Find where the given text appears and provide that cell's center as (X, Y) coordinate. 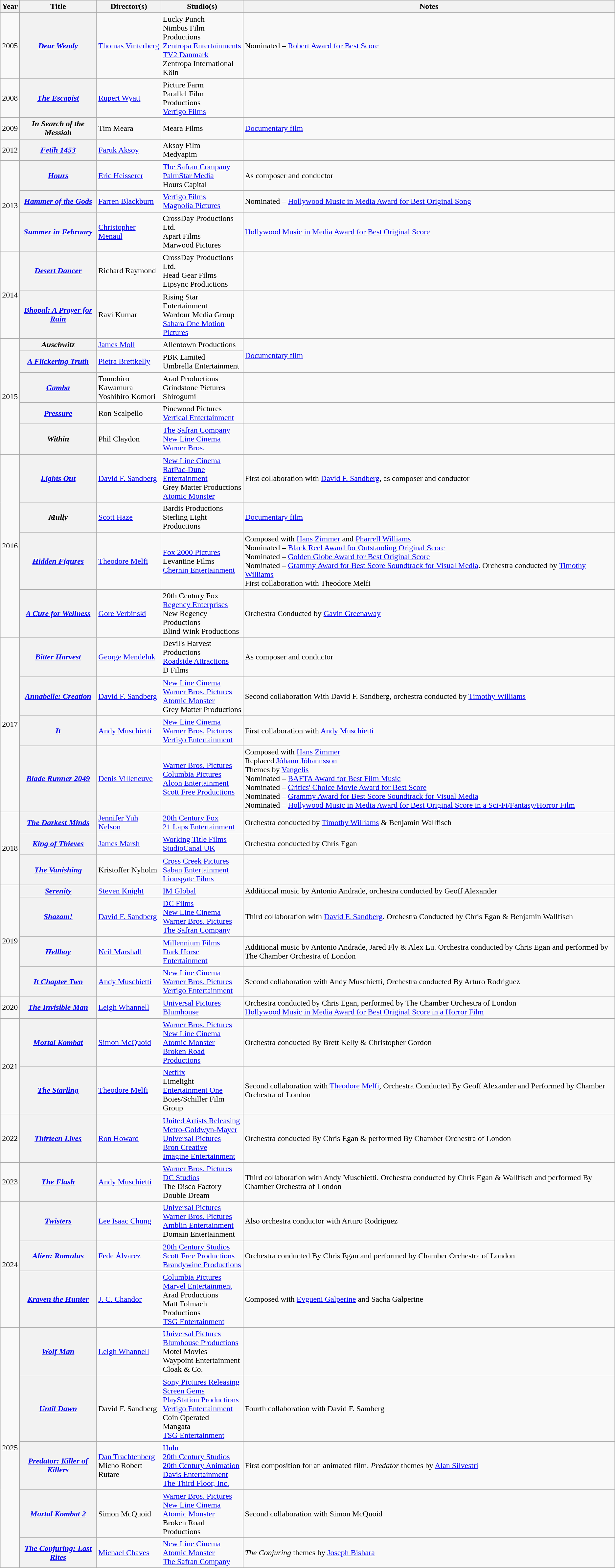
2014 (10, 295)
Fourth collaboration with David F. Samberg (429, 1409)
2013 (10, 206)
Within (58, 439)
2018 (10, 848)
In Search of the Messiah (58, 128)
Dear Wendy (58, 46)
NetflixLimelightEntertainment OneBoies/Schiller Film Group (202, 1090)
CrossDay Productions Ltd.Apart FilmsMarwood Pictures (202, 231)
Orchestra conducted By Brett Kelly & Christopher Gordon (429, 1042)
Also orchestra conductor with Arturo Rodriguez (429, 1221)
Summer in February (58, 231)
2008 (10, 98)
Farren Blackburn (129, 201)
PBK LimitedUmbrella Entertainment (202, 362)
Universal PicturesBlumhouse (202, 1008)
Thomas Vinterberg (129, 46)
Neil Marshall (129, 951)
Auschwitz (58, 344)
CrossDay Productions Ltd.Head Gear FilmsLipsync Productions (202, 271)
Pietra Brettkelly (129, 362)
2017 (10, 725)
Phil Claydon (129, 439)
2023 (10, 1182)
A Flickering Truth (58, 362)
Scott Haze (129, 517)
20th Century StudiosScott Free ProductionsBrandywine Productions (202, 1256)
Shazam! (58, 916)
The Vanishing (58, 869)
Title (58, 7)
Columbia PicturesMarvel EntertainmentArad ProductionsMatt Tolmach ProductionsTSG Entertainment (202, 1299)
Bhopal: A Prayer for Rain (58, 314)
Desert Dancer (58, 271)
Picture FarmParallel Film ProductionsVertigo Films (202, 98)
Mully (58, 517)
Twisters (58, 1221)
Hammer of the Gods (58, 201)
Ron Howard (129, 1138)
2024 (10, 1265)
Orchestra Conducted by Gavin Greenaway (429, 613)
Ravi Kumar (129, 314)
Aksoy FilmMedyapim (202, 150)
King of Thieves (58, 843)
Composed with Evgueni Galperine and Sacha Galperine (429, 1299)
Director(s) (129, 7)
New Line CinemaAtomic MonsterThe Safran Company (202, 1553)
Third collaboration with Andy Muschietti. Orchestra conducted by Chris Egan & Wallfisch and performed By Chamber Orchestra of London (429, 1182)
The Escapist (58, 98)
Annabelle: Creation (58, 696)
2015 (10, 396)
Cross Creek PicturesSaban EntertainmentLionsgate Films (202, 869)
Lucky PunchNimbus Film ProductionsZentropa EntertainmentsTV2 DanmarkZentropa International Köln (202, 46)
Orchestra conducted By Chris Egan & performed By Chamber Orchestra of London (429, 1138)
The Darkest Minds (58, 822)
Tomohiro KawamuraYoshihiro Komori (129, 387)
Second collaboration with Simon McQuoid (429, 1513)
Pinewood PicturesVertical Entertainment (202, 414)
Third collaboration with David F. Sandberg. Orchestra Conducted by Chris Egan & Benjamin Wallfisch (429, 916)
Universal PicturesWarner Bros. PicturesAmblin EntertainmentDomain Entertainment (202, 1221)
Bitter Harvest (58, 657)
20th Century FoxRegency EnterprisesNew Regency ProductionsBlind Wink Productions (202, 613)
2016 (10, 546)
Notes (429, 7)
New Line CinemaRatPac-Dune EntertainmentGrey Matter ProductionsAtomic Monster (202, 478)
The Safran CompanyNew Line CinemaWarner Bros. (202, 439)
The Conjuring themes by Joseph Bishara (429, 1553)
Faruk Aksoy (129, 150)
IM Global (202, 891)
Orchestra conducted by Chris Egan (429, 843)
DC FilmsNew Line CinemaWarner Bros. PicturesThe Safran Company (202, 916)
Additional music by Antonio Andrade, Jared Fly & Alex Lu. Orchestra conducted by Chris Egan and performed by The Chamber Orchestra of London (429, 951)
2020 (10, 1008)
Orchestra conducted By Chris Egan and performed by Chamber Orchestra of London (429, 1256)
The Safran CompanyPalmStar MediaHours Capital (202, 176)
Nominated – Hollywood Music in Media Award for Best Original Song (429, 201)
Serenity (58, 891)
Eric Heisserer (129, 176)
Rising Star EntertainmentWardour Media GroupSahara One Motion Pictures (202, 314)
Kraven the Hunter (58, 1299)
Denis Villeneuve (129, 779)
Allentown Productions (202, 344)
Millennium FilmsDark Horse Entertainment (202, 951)
Jennifer Yuh Nelson (129, 822)
Hollywood Music in Media Award for Best Original Score (429, 231)
It Chapter Two (58, 982)
2005 (10, 46)
Gore Verbinski (129, 613)
Tim Meara (129, 128)
Additional music by Antonio Andrade, orchestra conducted by Geoff Alexander (429, 891)
United Artists ReleasingMetro-Goldwyn-MayerUniversal PicturesBron CreativeImagine Entertainment (202, 1138)
Alien: Romulus (58, 1256)
Mortal Kombat (58, 1042)
Fede Álvarez (129, 1256)
Devil's Harvest ProductionsRoadside AttractionsD Films (202, 657)
Arad ProductionsGrindstone PicturesShirogumi (202, 387)
Vertigo FilmsMagnolia Pictures (202, 201)
James Marsh (129, 843)
2012 (10, 150)
Kristoffer Nyholm (129, 869)
Predator: Killer of Killers (58, 1465)
Fetih 1453 (58, 150)
Rupert Wyatt (129, 98)
Ron Scalpello (129, 414)
Michael Chaves (129, 1553)
The Conjuring: Last Rites (58, 1553)
First composition for an animated film. Predator themes by Alan Silvestri (429, 1465)
The Starling (58, 1090)
Pressure (58, 414)
Nominated – Robert Award for Best Score (429, 46)
A Cure for Wellness (58, 613)
George Mendeluk (129, 657)
First collaboration with David F. Sandberg, as composer and conductor (429, 478)
Working Title FilmsStudioCanal UK (202, 843)
It (58, 731)
2021 (10, 1066)
The Invisible Man (58, 1008)
Blade Runner 2049 (58, 779)
Studio(s) (202, 7)
Warner Bros. PicturesDC StudiosThe Disco FactoryDouble Dream (202, 1182)
Hours (58, 176)
Fox 2000 PicturesLevantine FilmsChernin Entertainment (202, 561)
The Flash (58, 1182)
Gamba (58, 387)
Lights Out (58, 478)
2019 (10, 941)
Meara Films (202, 128)
Thirteen Lives (58, 1138)
2022 (10, 1138)
Universal PicturesBlumhouse ProductionsMotel MoviesWaypoint EntertainmentCloak & Co. (202, 1352)
J. C. Chandor (129, 1299)
Hellboy (58, 951)
Warner Bros. PicturesColumbia PicturesAlcon EntertainmentScott Free Productions (202, 779)
Second collaboration with Andy Muschietti, Orchestra conducted By Arturo Rodriguez (429, 982)
New Line CinemaWarner Bros. PicturesAtomic MonsterGrey Matter Productions (202, 696)
2025 (10, 1448)
Orchestra conducted by Timothy Williams & Benjamin Wallfisch (429, 822)
Lee Isaac Chung (129, 1221)
Until Dawn (58, 1409)
Year (10, 7)
Dan TrachtenbergMicho Robert Rutare (129, 1465)
Hidden Figures (58, 561)
Wolf Man (58, 1352)
First collaboration with Andy Muschietti (429, 731)
Mortal Kombat 2 (58, 1513)
James Moll (129, 344)
20th Century Fox21 Laps Entertainment (202, 822)
Sony Pictures ReleasingScreen GemsPlayStation ProductionsVertigo EntertainmentCoin OperatedMangata TSG Entertainment (202, 1409)
Second collaboration with Theodore Melfi, Orchestra Conducted By Geoff Alexander and Performed by Chamber Orchestra of London (429, 1090)
Steven Knight (129, 891)
Hulu20th Century Studios20th Century AnimationDavis EntertainmentThe Third Floor, Inc. (202, 1465)
Richard Raymond (129, 271)
Christopher Menaul (129, 231)
Second collaboration With David F. Sandberg, orchestra conducted by Timothy Williams (429, 696)
Bardis ProductionsSterling Light Productions (202, 517)
2009 (10, 128)
